Find where the given text appears and provide that cell's center as (x, y) coordinate. 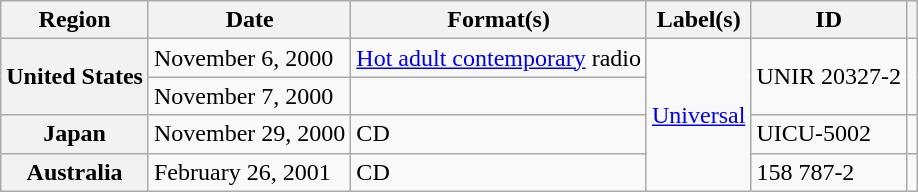
November 7, 2000 (249, 96)
ID (829, 20)
UNIR 20327-2 (829, 77)
Australia (75, 172)
Region (75, 20)
November 6, 2000 (249, 58)
Universal (698, 115)
Format(s) (499, 20)
United States (75, 77)
Label(s) (698, 20)
Japan (75, 134)
UICU-5002 (829, 134)
Hot adult contemporary radio (499, 58)
Date (249, 20)
February 26, 2001 (249, 172)
158 787-2 (829, 172)
November 29, 2000 (249, 134)
